Extract the (x, y) coordinate from the center of the cell holding the provided text.  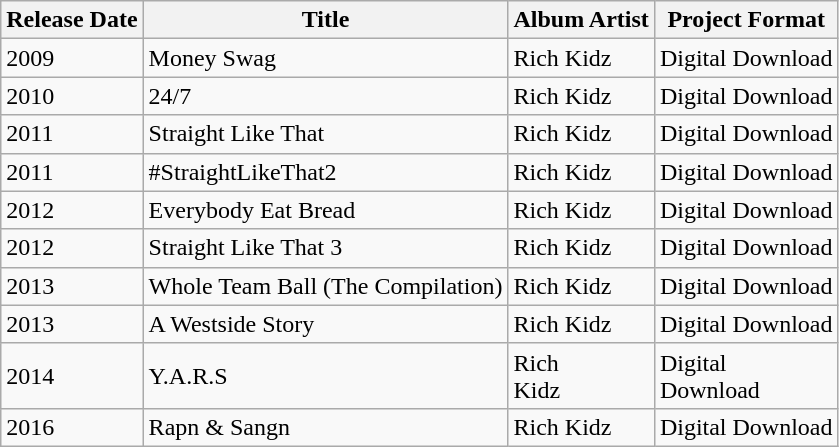
Release Date (72, 20)
Whole Team Ball (The Compilation) (326, 286)
Album Artist (581, 20)
2009 (72, 58)
2010 (72, 96)
A Westside Story (326, 324)
Money Swag (326, 58)
RichKidz (581, 376)
Rapn & Sangn (326, 427)
#StraightLikeThat2 (326, 172)
24/7 (326, 96)
Straight Like That (326, 134)
Project Format (746, 20)
Everybody Eat Bread (326, 210)
Y.A.R.S (326, 376)
2016 (72, 427)
DigitalDownload (746, 376)
Straight Like That 3 (326, 248)
Title (326, 20)
2014 (72, 376)
